Extract the (X, Y) coordinate from the center of the cell holding the provided text.  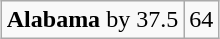
Alabama by 37.5 (92, 19)
64 (202, 19)
